Scan for the cell matching the given text and deliver its [x, y] coordinate at center. 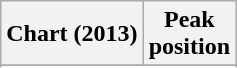
Peakposition [189, 34]
Chart (2013) [72, 34]
